Output the [X, Y] coordinate of the center of the cell containing the given text.  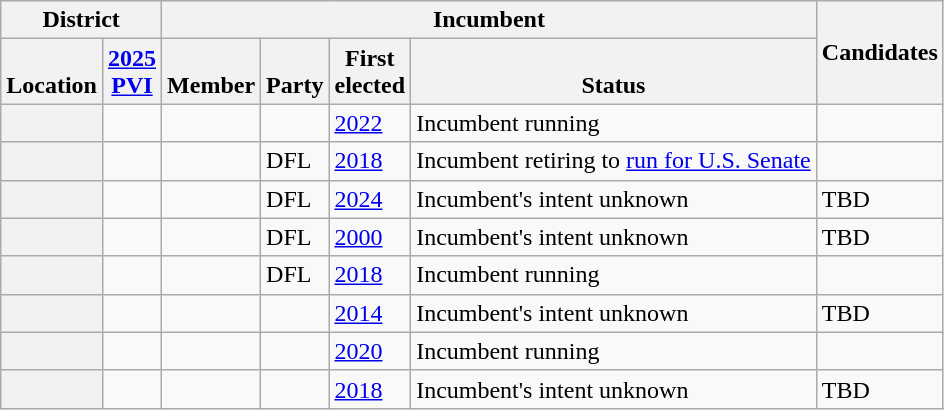
Incumbent retiring to run for U.S. Senate [614, 161]
Party [295, 72]
2024 [370, 199]
Status [614, 72]
Firstelected [370, 72]
Incumbent [490, 20]
2022 [370, 123]
2025PVI [132, 72]
Candidates [880, 52]
2000 [370, 237]
District [82, 20]
Location [52, 72]
2020 [370, 351]
2014 [370, 313]
Member [212, 72]
